Determine the (X, Y) coordinate at the center of the cell enclosing the given text.  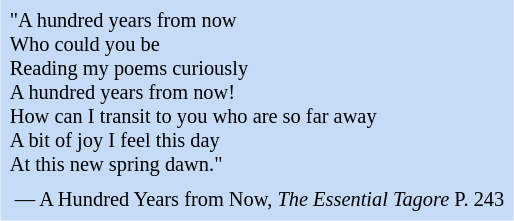
— A Hundred Years from Now, The Essential Tagore P. 243 (257, 200)
